Pinpoint the cell where the given text exists, returning its (x, y) midpoint coordinate. 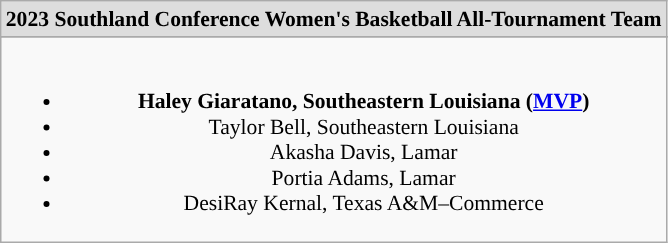
2023 Southland Conference Women's Basketball All-Tournament Team (334, 19)
